Capture the cell that displays the provided text and extract its (x, y) central coordinate. 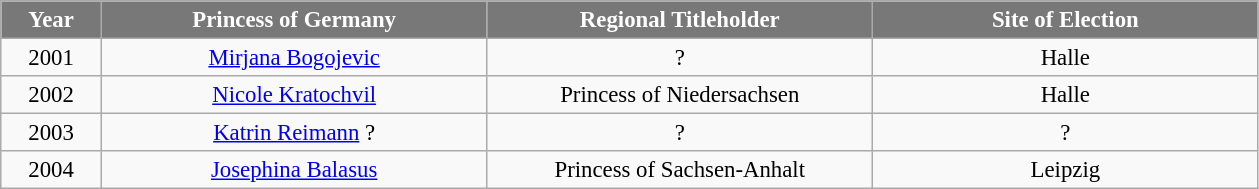
2004 (52, 170)
Josephina Balasus (294, 170)
2003 (52, 133)
Princess of Sachsen-Anhalt (680, 170)
Leipzig (1066, 170)
Princess of Niedersachsen (680, 95)
Nicole Kratochvil (294, 95)
Year (52, 20)
Katrin Reimann ? (294, 133)
Princess of Germany (294, 20)
2001 (52, 58)
2002 (52, 95)
Mirjana Bogojevic (294, 58)
Regional Titleholder (680, 20)
Site of Election (1066, 20)
